Pinpoint the cell where the given text exists, returning its [X, Y] midpoint coordinate. 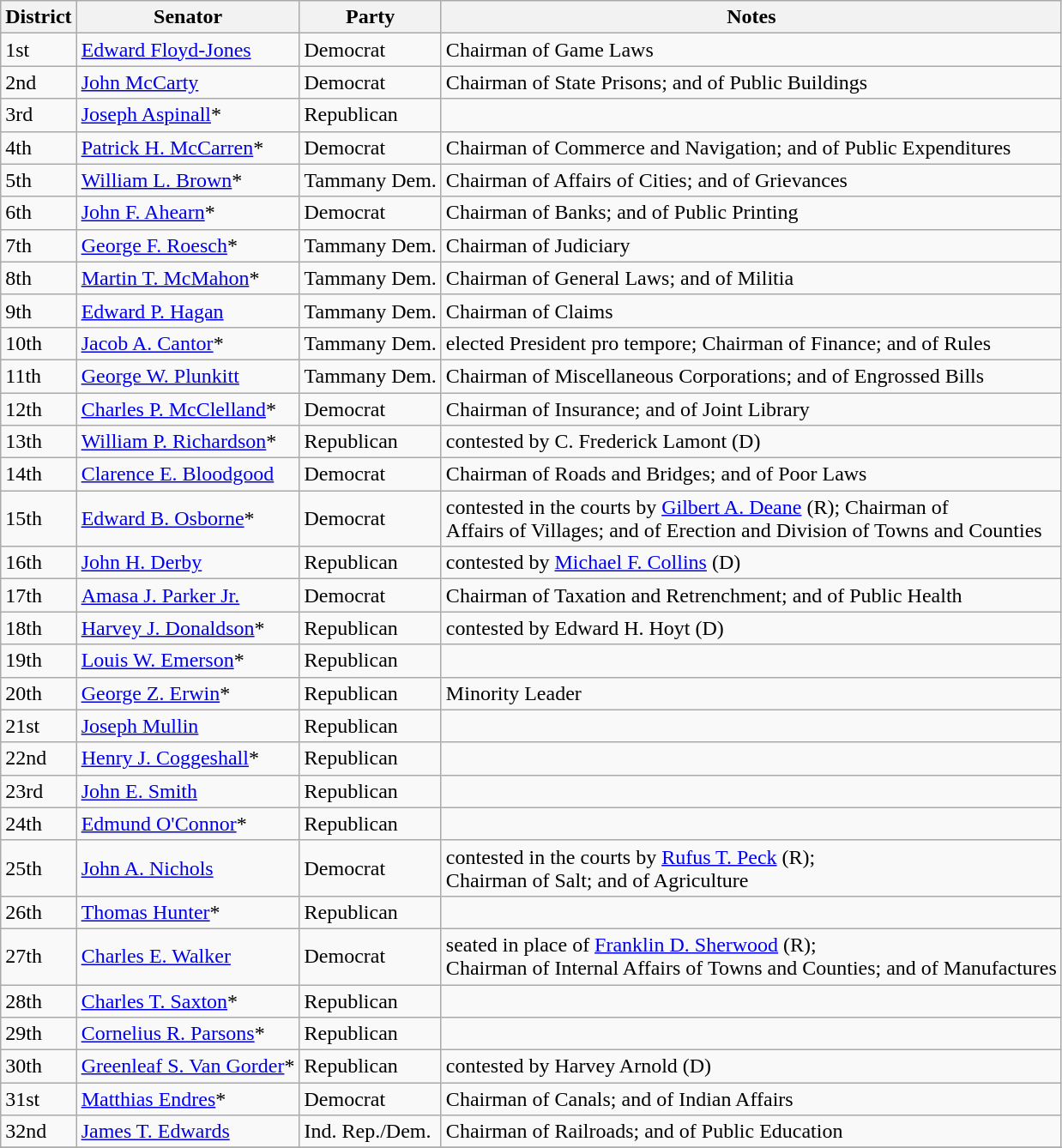
Senator [188, 17]
contested in the courts by Rufus T. Peck (R); Chairman of Salt; and of Agriculture [751, 868]
Chairman of Game Laws [751, 50]
Edward P. Hagan [188, 311]
9th [39, 311]
23rd [39, 791]
20th [39, 693]
Henry J. Coggeshall* [188, 758]
6th [39, 213]
Chairman of State Prisons; and of Public Buildings [751, 82]
15th [39, 518]
John A. Nichols [188, 868]
8th [39, 278]
21st [39, 726]
contested by Edward H. Hoyt (D) [751, 628]
contested in the courts by Gilbert A. Deane (R); Chairman of Affairs of Villages; and of Erection and Division of Towns and Counties [751, 518]
James T. Edwards [188, 1132]
John F. Ahearn* [188, 213]
7th [39, 245]
28th [39, 1001]
Party [371, 17]
George W. Plunkitt [188, 376]
Chairman of Canals; and of Indian Affairs [751, 1099]
Chairman of Insurance; and of Joint Library [751, 409]
Chairman of Roads and Bridges; and of Poor Laws [751, 474]
contested by C. Frederick Lamont (D) [751, 442]
Clarence E. Bloodgood [188, 474]
32nd [39, 1132]
25th [39, 868]
contested by Michael F. Collins (D) [751, 563]
26th [39, 912]
George F. Roesch* [188, 245]
30th [39, 1066]
Thomas Hunter* [188, 912]
Minority Leader [751, 693]
14th [39, 474]
17th [39, 595]
Chairman of Claims [751, 311]
27th [39, 956]
Charles P. McClelland* [188, 409]
Edmund O'Connor* [188, 824]
John McCarty [188, 82]
Chairman of Judiciary [751, 245]
10th [39, 343]
Cornelius R. Parsons* [188, 1034]
contested by Harvey Arnold (D) [751, 1066]
Ind. Rep./Dem. [371, 1132]
Chairman of General Laws; and of Militia [751, 278]
Charles E. Walker [188, 956]
Louis W. Emerson* [188, 661]
Martin T. McMahon* [188, 278]
24th [39, 824]
Chairman of Affairs of Cities; and of Grievances [751, 180]
Edward B. Osborne* [188, 518]
Chairman of Taxation and Retrenchment; and of Public Health [751, 595]
Edward Floyd-Jones [188, 50]
William L. Brown* [188, 180]
Patrick H. McCarren* [188, 148]
18th [39, 628]
District [39, 17]
1st [39, 50]
31st [39, 1099]
Amasa J. Parker Jr. [188, 595]
seated in place of Franklin D. Sherwood (R); Chairman of Internal Affairs of Towns and Counties; and of Manufactures [751, 956]
Joseph Mullin [188, 726]
13th [39, 442]
Chairman of Commerce and Navigation; and of Public Expenditures [751, 148]
Chairman of Banks; and of Public Printing [751, 213]
William P. Richardson* [188, 442]
Matthias Endres* [188, 1099]
Jacob A. Cantor* [188, 343]
3rd [39, 115]
John E. Smith [188, 791]
John H. Derby [188, 563]
16th [39, 563]
5th [39, 180]
22nd [39, 758]
11th [39, 376]
29th [39, 1034]
Charles T. Saxton* [188, 1001]
Joseph Aspinall* [188, 115]
George Z. Erwin* [188, 693]
Greenleaf S. Van Gorder* [188, 1066]
Notes [751, 17]
4th [39, 148]
19th [39, 661]
elected President pro tempore; Chairman of Finance; and of Rules [751, 343]
Chairman of Railroads; and of Public Education [751, 1132]
2nd [39, 82]
Harvey J. Donaldson* [188, 628]
Chairman of Miscellaneous Corporations; and of Engrossed Bills [751, 376]
12th [39, 409]
